For the text-containing cell, return its midpoint in [x, y] coordinate format. 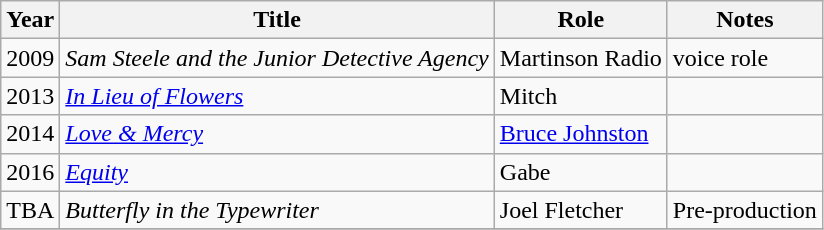
Mitch [580, 96]
2016 [30, 172]
2014 [30, 134]
Notes [744, 20]
2009 [30, 58]
Martinson Radio [580, 58]
Equity [277, 172]
Butterfly in the Typewriter [277, 210]
Pre-production [744, 210]
Sam Steele and the Junior Detective Agency [277, 58]
Year [30, 20]
Title [277, 20]
TBA [30, 210]
Joel Fletcher [580, 210]
Gabe [580, 172]
voice role [744, 58]
In Lieu of Flowers [277, 96]
2013 [30, 96]
Role [580, 20]
Bruce Johnston [580, 134]
Love & Mercy [277, 134]
